For the text-containing cell, return its midpoint in [X, Y] coordinate format. 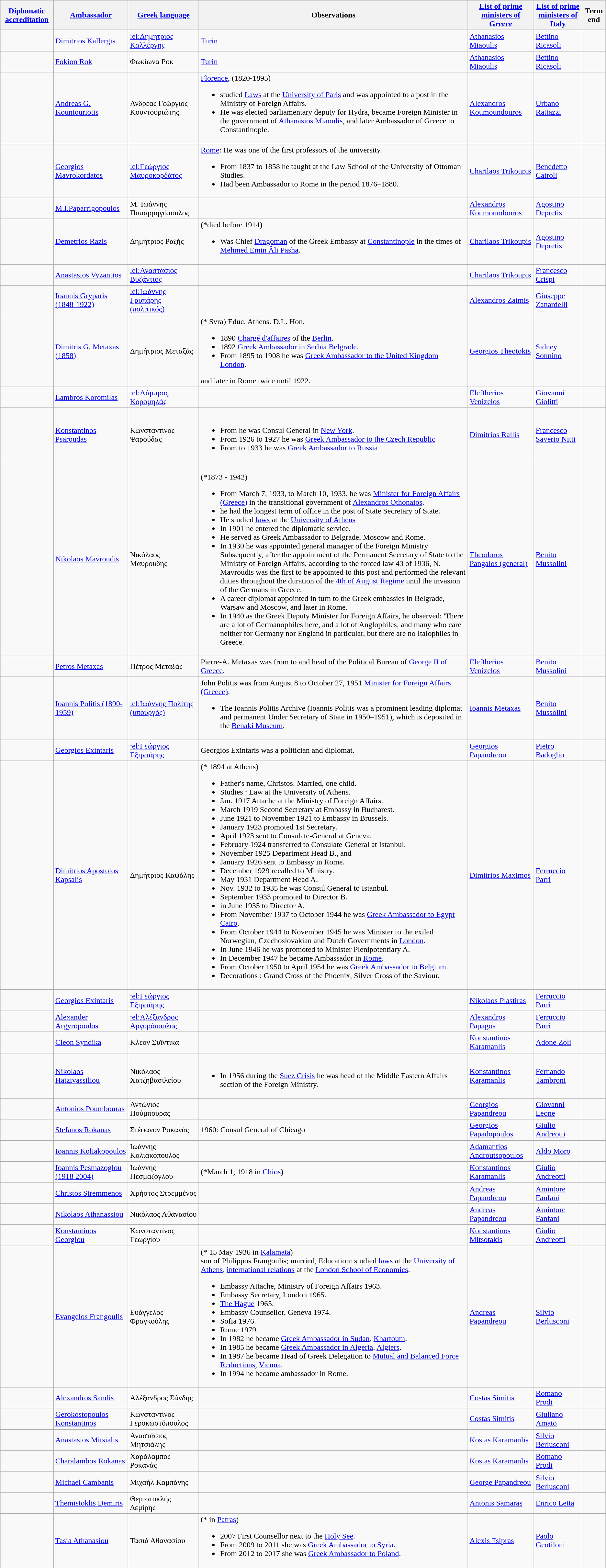
Χαράλαμπος Ροκανάς [164, 1461]
Antonis Samaras [501, 1503]
:el:Αναστάσιος Βυζάντιος [164, 275]
Dimitrios Maximos [501, 875]
Cleon Syndika [91, 1043]
Μιχαήλ Καμπάνης [164, 1482]
:el:Δημήτριος Καλλέργης [164, 41]
Fernando Tambroni [558, 1076]
Alexandros Zaimis [501, 300]
Michael Cambanis [91, 1482]
Ambassador [91, 15]
Giovanni Leone [558, 1109]
Themistoklis Demiris [91, 1503]
Stefanos Rokanas [91, 1130]
Demetrios Razis [91, 242]
Νικόλαος Χατζηβασιλείου [164, 1076]
Nikolaos Plastiras [501, 1000]
Δημήτριος Ραζής [164, 242]
Diplomatic accreditation [27, 15]
Κωνσταντίνος Γεωργίου [164, 1235]
In 1956 during the Suez Crisis he was head of the Middle Eastern Affairs section of the Foreign Ministry. [333, 1076]
Konstantinos Mitsotakis [501, 1235]
Ioannis Pesmazoglou (1918 2004) [91, 1172]
Χρήστος Στρεμμένος [164, 1193]
Francesco Crispi [558, 275]
Fokion Rok [91, 62]
Nikolaos Hatzivassiliou [91, 1076]
Enrico Letta [558, 1503]
Alexander Argyropoulos [91, 1021]
M. Ιωάννης Παπαρρηγόπουλος [164, 209]
Anastasios Vyzantios [91, 275]
Andreas G. Kountouriotis [91, 108]
Κωνσταντίνος Γεροκωστόπουλος [164, 1419]
Nikolaos Athanassiou [91, 1214]
Benedetto Cairoli [558, 171]
Ιωάννης Κολιακόπουλος [164, 1151]
Κωνσταντίνος Ψαρούδας [164, 434]
Giovanni Giolitti [558, 397]
1960: Consul General of Chicago [333, 1130]
Στέφανον Ροκανάς [164, 1130]
Αναστάσιος Μητσιάλης [164, 1440]
Georgios Papadopoulos [501, 1130]
Charalambos Rokanas [91, 1461]
Ιωάννης Πεσμαζόγλου [164, 1172]
Nikolaos Mavroudis [91, 559]
Τασιά Αθανασίου [164, 1540]
M.I.Paparrigopoulos [91, 209]
Φωκίωνα Ροκ [164, 62]
:el:Αλέξανδρος Αργυρόπουλος [164, 1021]
Georgios Theotokis [501, 351]
Giuliano Amato [558, 1419]
Georgios Exintaris was a politician and diplomat. [333, 750]
Petros Metaxas [91, 666]
Alexandros Papagos [501, 1021]
Dimitrios Rallis [501, 434]
Theodoros Pangalos (general) [501, 559]
Νικόλαος Αθανασίου [164, 1214]
Giuseppe Zanardelli [558, 300]
Adamantios Androutsopoulos [501, 1151]
Anastasios Mitsialis [91, 1440]
Δημήτριος Καψάλης [164, 875]
(*March 1, 1918 in Chios) [333, 1172]
Term end [594, 15]
Θεμιστοκλής Δεμίρης [164, 1503]
Gerokostopoulos Konstantinos [91, 1419]
Ioannis Politis (1890-1959) [91, 708]
Pierre-A. Metaxas was from to and head of the Political Bureau of George II of Greece. [333, 666]
Νικόλαος Μαυρουδής [164, 559]
Dimitrios Kallergis [91, 41]
Georgios Mavrokordatos [91, 171]
Αντώνιος Πούμπουρας [164, 1109]
Ευάγγελος Φραγκούλης [164, 1316]
Dimitrios Apostolos Kapsalis [91, 875]
:el:Λάμπρος Κορομηλάς [164, 397]
Evangelos Frangoulis [91, 1316]
Κλεον Συϊντικα [164, 1043]
Aldo Moro [558, 1151]
Greek language [164, 15]
List of prime ministers of Greece [501, 15]
Sidney Sonnino [558, 351]
Antonios Poumbouras [91, 1109]
Konstantinos Psaroudas [91, 434]
From he was Consul General in New York.From 1926 to 1927 he was Greek Ambassador to the Czech RepublicFrom to 1933 he was Greek Ambassador to Russia [333, 434]
Konstantinos Georgiou [91, 1235]
Lambros Koromilas [91, 397]
Dimitris G. Metaxas (1858) [91, 351]
Alexis Tsipras [501, 1540]
Ανδρέας Γεώργιος Κουντουριώτης [164, 108]
Πέτρος Μεταξάς [164, 666]
Tasia Athanasiou [91, 1540]
Alexandros Sandis [91, 1398]
Ioannis Koliakopoulos [91, 1151]
(*died before 1914)Was Chief Dragoman of the Greek Embassy at Constantinople in the times of Mehmed Emin Âli Pasha. [333, 242]
Pietro Badoglio [558, 750]
Adone Zoli [558, 1043]
Observations [333, 15]
Ioannis Gryparis (1848-1922) [91, 300]
:el:Ιωάννης Γρυπάρης (πολιτικός) [164, 300]
Δημήτριος Μεταξάς [164, 351]
Urbano Rattazzi [558, 108]
Ioannis Metaxas [501, 708]
George Papandreou [501, 1482]
:el:Γεώργιος Μαυροκορδάτος [164, 171]
List of prime ministers of Italy [558, 15]
Christos Stremmenos [91, 1193]
:el:Ιωάννης Πολίτης (υπουργός) [164, 708]
Francesco Saverio Nitti [558, 434]
Αλέξανδρος Σάνδης [164, 1398]
Paolo Gentiloni [558, 1540]
